Find where the given text appears and provide that cell's center as [X, Y] coordinate. 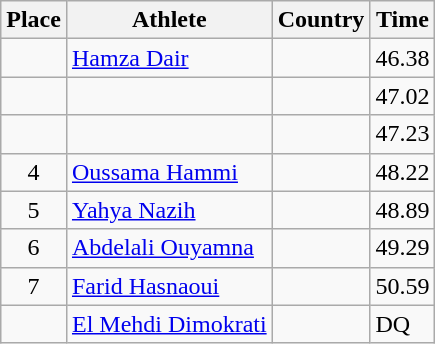
48.22 [402, 172]
DQ [402, 324]
47.23 [402, 134]
El Mehdi Dimokrati [169, 324]
6 [34, 248]
Country [321, 20]
50.59 [402, 286]
47.02 [402, 96]
Hamza Dair [169, 58]
48.89 [402, 210]
Time [402, 20]
4 [34, 172]
Athlete [169, 20]
7 [34, 286]
Abdelali Ouyamna [169, 248]
Place [34, 20]
5 [34, 210]
Oussama Hammi [169, 172]
49.29 [402, 248]
46.38 [402, 58]
Farid Hasnaoui [169, 286]
Yahya Nazih [169, 210]
